Return the [x, y] coordinate for the center point of the cell that contains the specified text.  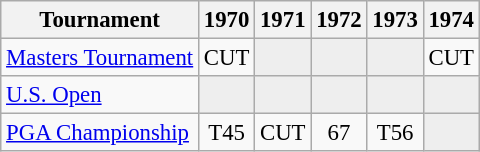
1973 [395, 20]
T45 [227, 133]
67 [339, 133]
1971 [283, 20]
1970 [227, 20]
Masters Tournament [100, 58]
1974 [451, 20]
U.S. Open [100, 95]
T56 [395, 133]
1972 [339, 20]
Tournament [100, 20]
PGA Championship [100, 133]
